Output the (X, Y) coordinate of the center of the cell containing the given text.  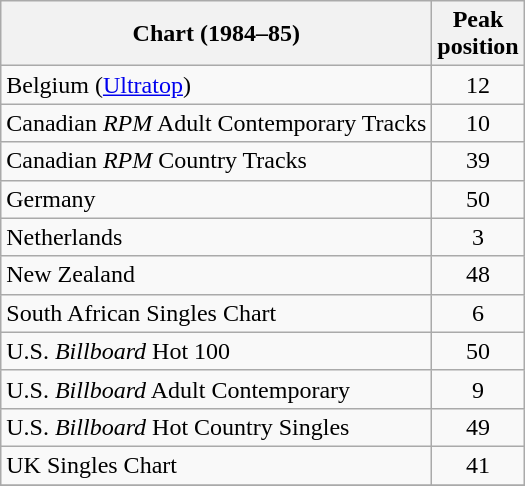
UK Singles Chart (216, 465)
U.S. Billboard Adult Contemporary (216, 389)
U.S. Billboard Hot 100 (216, 351)
12 (478, 85)
3 (478, 237)
9 (478, 389)
U.S. Billboard Hot Country Singles (216, 427)
39 (478, 161)
Germany (216, 199)
Netherlands (216, 237)
10 (478, 123)
New Zealand (216, 275)
48 (478, 275)
Chart (1984–85) (216, 34)
South African Singles Chart (216, 313)
49 (478, 427)
Peakposition (478, 34)
Canadian RPM Adult Contemporary Tracks (216, 123)
6 (478, 313)
41 (478, 465)
Canadian RPM Country Tracks (216, 161)
Belgium (Ultratop) (216, 85)
